Search for the cell housing the specified text and yield its (X, Y) center coordinate. 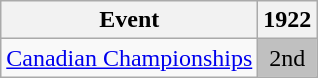
Event (130, 20)
1922 (288, 20)
Canadian Championships (130, 58)
2nd (288, 58)
